Capture the cell that displays the provided text and extract its (X, Y) central coordinate. 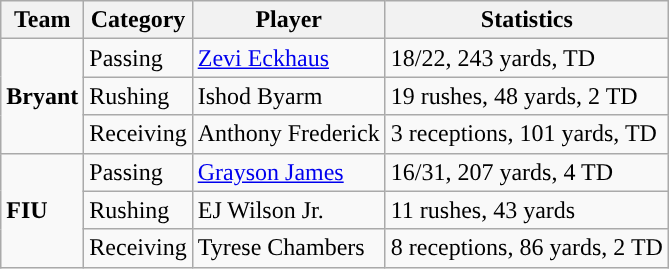
EJ Wilson Jr. (288, 210)
8 receptions, 86 yards, 2 TD (526, 248)
Player (288, 20)
FIU (42, 210)
Grayson James (288, 172)
Zevi Eckhaus (288, 58)
Tyrese Chambers (288, 248)
Statistics (526, 20)
Team (42, 20)
19 rushes, 48 yards, 2 TD (526, 96)
Category (138, 20)
Bryant (42, 96)
11 rushes, 43 yards (526, 210)
3 receptions, 101 yards, TD (526, 134)
16/31, 207 yards, 4 TD (526, 172)
18/22, 243 yards, TD (526, 58)
Ishod Byarm (288, 96)
Anthony Frederick (288, 134)
